Identify which cell holds the provided text, then report its (x, y) central coordinate. 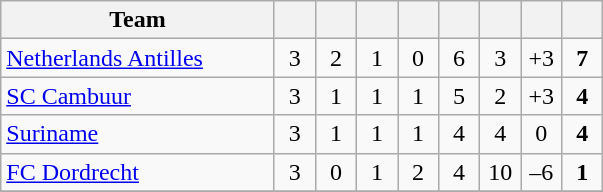
–6 (542, 172)
FC Dordrecht (138, 172)
6 (460, 58)
7 (582, 58)
5 (460, 96)
SC Cambuur (138, 96)
Team (138, 20)
Netherlands Antilles (138, 58)
Suriname (138, 134)
10 (500, 172)
